Output the [X, Y] coordinate of the center of the cell containing the given text.  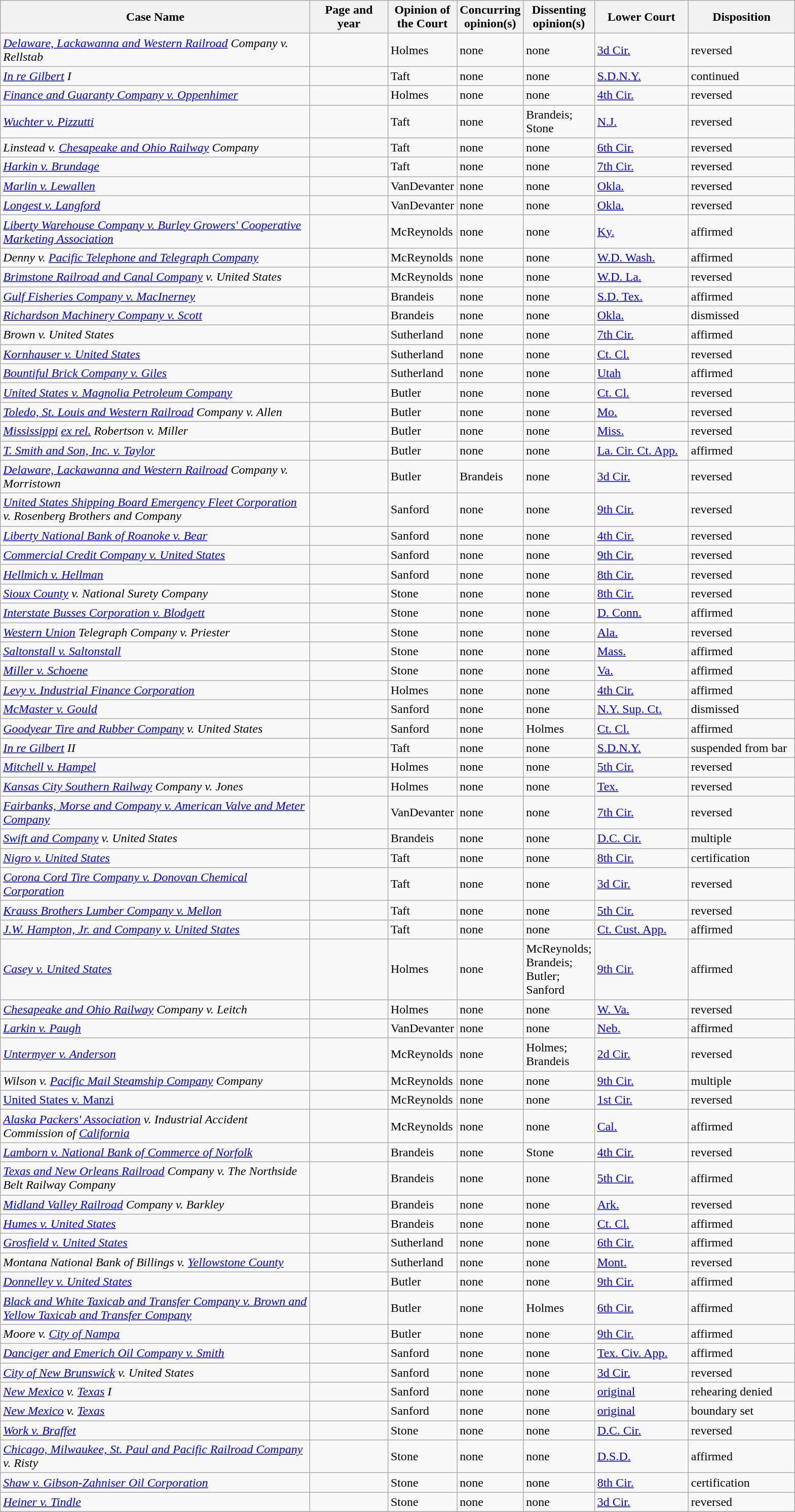
Linstead v. Chesapeake and Ohio Railway Company [155, 147]
Nigro v. United States [155, 858]
W. Va. [641, 1009]
Levy v. Industrial Finance Corporation [155, 690]
United States v. Magnolia Petroleum Company [155, 393]
Brimstone Railroad and Canal Company v. United States [155, 277]
Longest v. Langford [155, 205]
Ct. Cust. App. [641, 929]
Kansas City Southern Railway Company v. Jones [155, 786]
Untermyer v. Anderson [155, 1055]
Utah [641, 373]
Interstate Busses Corporation v. Blodgett [155, 613]
Toledo, St. Louis and Western Railroad Company v. Allen [155, 412]
1st Cir. [641, 1100]
Denny v. Pacific Telephone and Telegraph Company [155, 257]
Case Name [155, 17]
Tex. Civ. App. [641, 1353]
Tex. [641, 786]
J.W. Hampton, Jr. and Company v. United States [155, 929]
Gulf Fisheries Company v. MacInerney [155, 296]
Opinion of the Court [422, 17]
McMaster v. Gould [155, 709]
Marlin v. Lewallen [155, 186]
New Mexico v. Texas I [155, 1392]
Neb. [641, 1029]
Kornhauser v. United States [155, 354]
Montana National Bank of Billings v. Yellowstone County [155, 1262]
Concurring opinion(s) [490, 17]
Delaware, Lackawanna and Western Railroad Company v. Rellstab [155, 50]
Swift and Company v. United States [155, 839]
S.D. Tex. [641, 296]
W.D. Wash. [641, 257]
Lamborn v. National Bank of Commerce of Norfolk [155, 1152]
Western Union Telegraph Company v. Priester [155, 632]
Corona Cord Tire Company v. Donovan Chemical Corporation [155, 884]
Disposition [742, 17]
Liberty Warehouse Company v. Burley Growers' Cooperative Marketing Association [155, 231]
Fairbanks, Morse and Company v. American Valve and Meter Company [155, 813]
Casey v. United States [155, 969]
In re Gilbert II [155, 748]
Ky. [641, 231]
Chesapeake and Ohio Railway Company v. Leitch [155, 1009]
Wuchter v. Pizzutti [155, 122]
McReynolds; Brandeis; Butler; Sanford [559, 969]
W.D. La. [641, 277]
Donnelley v. United States [155, 1281]
Heiner v. Tindle [155, 1502]
D.S.D. [641, 1456]
Ark. [641, 1204]
Ala. [641, 632]
Page and year [349, 17]
Lower Court [641, 17]
Brown v. United States [155, 335]
Hellmich v. Hellman [155, 574]
Dissenting opinion(s) [559, 17]
rehearing denied [742, 1392]
Mo. [641, 412]
Mississippi ex rel. Robertson v. Miller [155, 431]
Mont. [641, 1262]
suspended from bar [742, 748]
continued [742, 76]
Shaw v. Gibson-Zahniser Oil Corporation [155, 1483]
N.Y. Sup. Ct. [641, 709]
United States v. Manzi [155, 1100]
Sioux County v. National Surety Company [155, 593]
boundary set [742, 1411]
Grosfield v. United States [155, 1243]
Humes v. United States [155, 1224]
Delaware, Lackawanna and Western Railroad Company v. Morristown [155, 476]
In re Gilbert I [155, 76]
N.J. [641, 122]
Alaska Packers' Association v. Industrial Accident Commission of California [155, 1126]
Va. [641, 671]
Texas and New Orleans Railroad Company v. The Northside Belt Railway Company [155, 1179]
La. Cir. Ct. App. [641, 450]
T. Smith and Son, Inc. v. Taylor [155, 450]
Krauss Brothers Lumber Company v. Mellon [155, 910]
Liberty National Bank of Roanoke v. Bear [155, 536]
Danciger and Emerich Oil Company v. Smith [155, 1353]
Holmes; Brandeis [559, 1055]
Work v. Braffet [155, 1430]
Moore v. City of Nampa [155, 1334]
Harkin v. Brundage [155, 167]
Cal. [641, 1126]
Commercial Credit Company v. United States [155, 555]
Goodyear Tire and Rubber Company v. United States [155, 729]
Larkin v. Paugh [155, 1029]
D. Conn. [641, 613]
Midland Valley Railroad Company v. Barkley [155, 1204]
Chicago, Milwaukee, St. Paul and Pacific Railroad Company v. Risty [155, 1456]
Finance and Guaranty Company v. Oppenhimer [155, 95]
Saltonstall v. Saltonstall [155, 652]
Richardson Machinery Company v. Scott [155, 316]
Mass. [641, 652]
Brandeis; Stone [559, 122]
Wilson v. Pacific Mail Steamship Company Company [155, 1081]
2d Cir. [641, 1055]
Bountiful Brick Company v. Giles [155, 373]
Black and White Taxicab and Transfer Company v. Brown and Yellow Taxicab and Transfer Company [155, 1307]
Mitchell v. Hampel [155, 767]
Miss. [641, 431]
Miller v. Schoene [155, 671]
New Mexico v. Texas [155, 1411]
United States Shipping Board Emergency Fleet Corporation v. Rosenberg Brothers and Company [155, 510]
City of New Brunswick v. United States [155, 1373]
